Determine the [X, Y] coordinate at the center of the cell enclosing the given text.  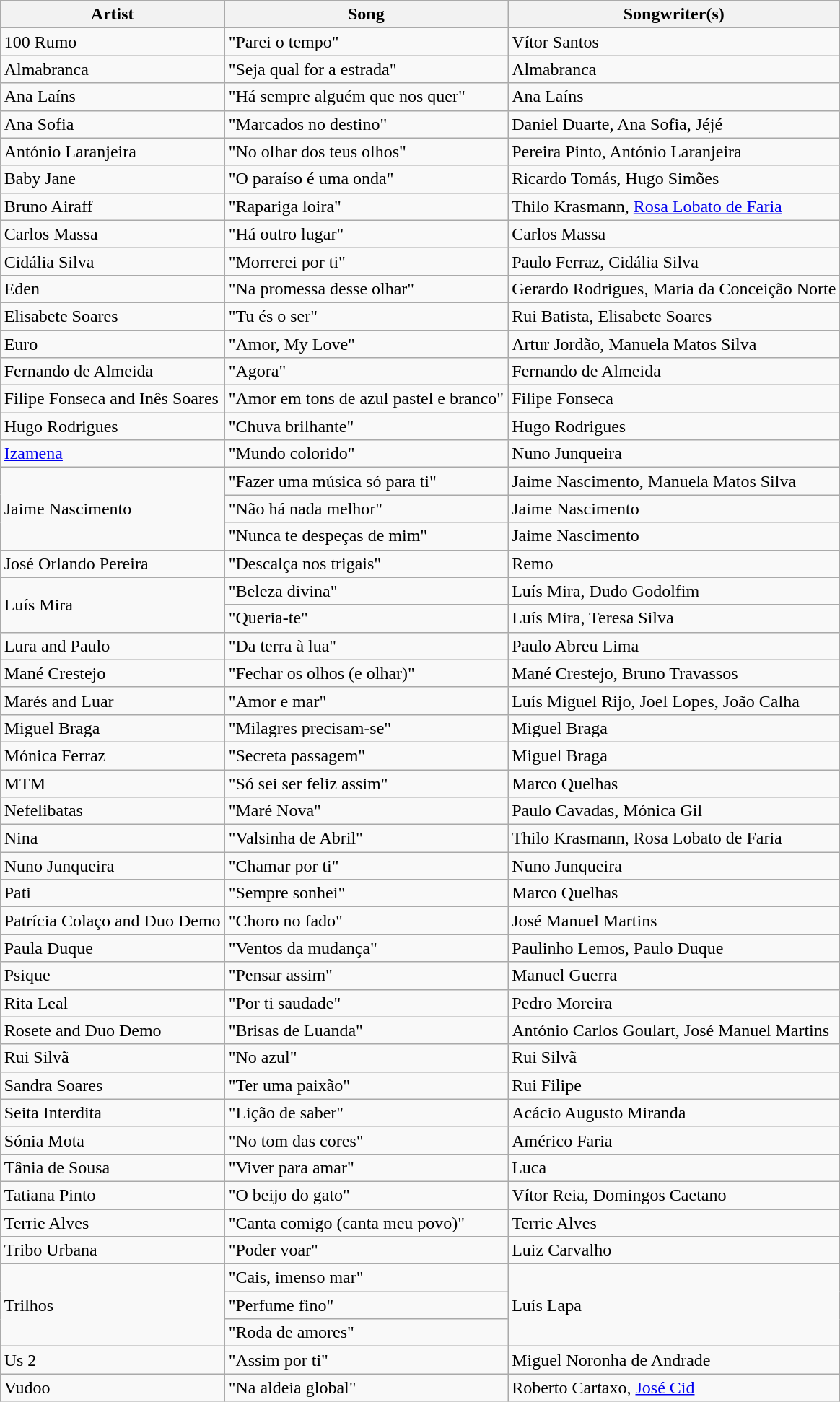
"O beijo do gato" [367, 1195]
Paulo Cavadas, Mónica Gil [674, 811]
Psique [113, 976]
Paulo Ferraz, Cidália Silva [674, 261]
Mónica Ferraz [113, 755]
"No tom das cores" [367, 1140]
"Amor em tons de azul pastel e branco" [367, 399]
Euro [113, 344]
Luís Mira [113, 605]
Songwriter(s) [674, 14]
Filipe Fonseca and Inês Soares [113, 399]
"Tu és o ser" [367, 316]
"Não há nada melhor" [367, 509]
"Por ti saudade" [367, 1003]
"Poder voar" [367, 1250]
Artur Jordão, Manuela Matos Silva [674, 344]
Sandra Soares [113, 1085]
"Parei o tempo" [367, 42]
"Queria-te" [367, 618]
Paulinho Lemos, Paulo Duque [674, 948]
"Mundo colorido" [367, 454]
Vudoo [113, 1388]
António Laranjeira [113, 152]
"Morrerei por ti" [367, 261]
Patrícia Colaço and Duo Demo [113, 921]
"Chamar por ti" [367, 866]
Artist [113, 14]
100 Rumo [113, 42]
Tânia de Sousa [113, 1167]
"No azul" [367, 1058]
Rosete and Duo Demo [113, 1030]
Jaime Nascimento, Manuela Matos Silva [674, 481]
"Canta comigo (canta meu povo)" [367, 1223]
Vítor Santos [674, 42]
"Agora" [367, 372]
"Seja qual for a estrada" [367, 69]
"Marcados no destino" [367, 124]
"O paraíso é uma onda" [367, 179]
Elisabete Soares [113, 316]
"Ter uma paixão" [367, 1085]
Ana Sofia [113, 124]
"Secreta passagem" [367, 755]
Tribo Urbana [113, 1250]
Vítor Reia, Domingos Caetano [674, 1195]
Pereira Pinto, António Laranjeira [674, 152]
Cidália Silva [113, 261]
Baby Jane [113, 179]
Paula Duque [113, 948]
Gerardo Rodrigues, Maria da Conceição Norte [674, 289]
Ricardo Tomás, Hugo Simões [674, 179]
"Viver para amar" [367, 1167]
Remo [674, 564]
Mané Crestejo [113, 673]
"Cais, imenso mar" [367, 1278]
Luiz Carvalho [674, 1250]
Acácio Augusto Miranda [674, 1113]
"Choro no fado" [367, 921]
Nefelibatas [113, 811]
"Há outro lugar" [367, 234]
Luís Mira, Teresa Silva [674, 618]
"Brisas de Luanda" [367, 1030]
José Manuel Martins [674, 921]
Us 2 [113, 1360]
Roberto Cartaxo, José Cid [674, 1388]
Izamena [113, 454]
"Maré Nova" [367, 811]
"Da terra à lua" [367, 646]
"Amor, My Love" [367, 344]
"Milagres precisam-se" [367, 728]
Filipe Fonseca [674, 399]
Manuel Guerra [674, 976]
Sónia Mota [113, 1140]
Luís Miguel Rijo, Joel Lopes, João Calha [674, 701]
"Nunca te despeças de mim" [367, 536]
"Na aldeia global" [367, 1388]
Lura and Paulo [113, 646]
Trilhos [113, 1305]
"Perfume fino" [367, 1305]
"Lição de saber" [367, 1113]
Rui Batista, Elisabete Soares [674, 316]
Luís Mira, Dudo Godolfim [674, 591]
Paulo Abreu Lima [674, 646]
"Beleza divina" [367, 591]
António Carlos Goulart, José Manuel Martins [674, 1030]
"Há sempre alguém que nos quer" [367, 97]
Miguel Noronha de Andrade [674, 1360]
Luca [674, 1167]
Mané Crestejo, Bruno Travassos [674, 673]
Nina [113, 838]
Américo Faria [674, 1140]
Seita Interdita [113, 1113]
Tatiana Pinto [113, 1195]
"Assim por ti" [367, 1360]
Pedro Moreira [674, 1003]
"Roda de amores" [367, 1333]
"Valsinha de Abril" [367, 838]
Bruno Airaff [113, 206]
"Só sei ser feliz assim" [367, 783]
"Amor e mar" [367, 701]
Rita Leal [113, 1003]
"Fazer uma música só para ti" [367, 481]
José Orlando Pereira [113, 564]
"Pensar assim" [367, 976]
Luís Lapa [674, 1305]
Song [367, 14]
"Fechar os olhos (e olhar)" [367, 673]
"Descalça nos trigais" [367, 564]
Daniel Duarte, Ana Sofia, Jéjé [674, 124]
"Ventos da mudança" [367, 948]
Rui Filipe [674, 1085]
MTM [113, 783]
"Sempre sonhei" [367, 893]
"Na promessa desse olhar" [367, 289]
"Chuva brilhante" [367, 426]
"Rapariga loira" [367, 206]
Pati [113, 893]
Eden [113, 289]
Marés and Luar [113, 701]
"No olhar dos teus olhos" [367, 152]
